From the cell containing the given text, extract its center point as (X, Y) coordinate. 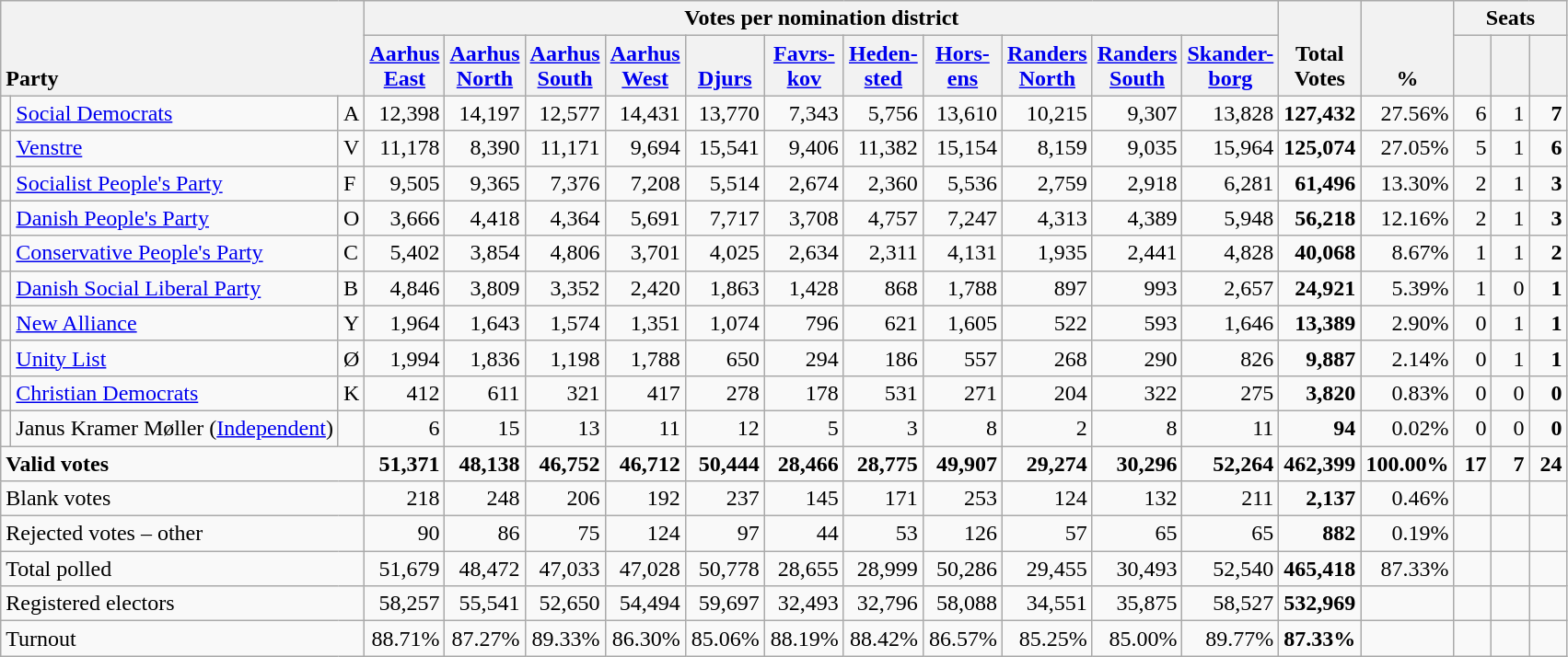
4,025 (725, 253)
30,493 (1137, 569)
522 (1047, 323)
4,131 (962, 253)
90 (405, 534)
Venstre (175, 148)
85.06% (725, 639)
50,778 (725, 569)
1,198 (565, 358)
Danish People's Party (175, 218)
145 (804, 499)
13,828 (1230, 113)
178 (804, 393)
56,218 (1320, 218)
290 (1137, 358)
24,921 (1320, 288)
10,215 (1047, 113)
9,035 (1137, 148)
11,178 (405, 148)
Rejected votes – other (182, 534)
53 (883, 534)
Registered electors (182, 604)
32,796 (883, 604)
15,541 (725, 148)
46,752 (565, 463)
% (1407, 48)
897 (1047, 288)
125,074 (1320, 148)
C (351, 253)
Favrs- kov (804, 66)
621 (883, 323)
12.16% (1407, 218)
11,171 (565, 148)
47,033 (565, 569)
132 (1137, 499)
88.42% (883, 639)
7,208 (645, 183)
5,948 (1230, 218)
826 (1230, 358)
9,505 (405, 183)
2.90% (1407, 323)
58,527 (1230, 604)
K (351, 393)
57 (1047, 534)
4,846 (405, 288)
Aarhus South (565, 66)
Heden- sted (883, 66)
75 (565, 534)
O (351, 218)
12,398 (405, 113)
9,694 (645, 148)
30,296 (1137, 463)
28,655 (804, 569)
28,466 (804, 463)
127,432 (1320, 113)
322 (1137, 393)
17 (1473, 463)
5,402 (405, 253)
1,646 (1230, 323)
1,935 (1047, 253)
28,775 (883, 463)
27.56% (1407, 113)
13,770 (725, 113)
Hors- ens (962, 66)
126 (962, 534)
4,313 (1047, 218)
B (351, 288)
253 (962, 499)
268 (1047, 358)
48,138 (484, 463)
417 (645, 393)
86.30% (645, 639)
85.25% (1047, 639)
Seats (1510, 18)
Party (182, 48)
50,286 (962, 569)
321 (565, 393)
44 (804, 534)
Social Democrats (175, 113)
Votes per nomination district (821, 18)
87.27% (484, 639)
2,360 (883, 183)
Aarhus East (405, 66)
59,697 (725, 604)
86.57% (962, 639)
29,455 (1047, 569)
2,634 (804, 253)
13,610 (962, 113)
14,197 (484, 113)
50,444 (725, 463)
52,540 (1230, 569)
4,828 (1230, 253)
15 (484, 428)
271 (962, 393)
650 (725, 358)
465,418 (1320, 569)
Unity List (175, 358)
89.77% (1230, 639)
1,574 (565, 323)
85.00% (1137, 639)
206 (565, 499)
7,343 (804, 113)
171 (883, 499)
796 (804, 323)
237 (725, 499)
32,493 (804, 604)
New Alliance (175, 323)
462,399 (1320, 463)
2,441 (1137, 253)
593 (1137, 323)
54,494 (645, 604)
Djurs (725, 66)
1,074 (725, 323)
Randers North (1047, 66)
3,820 (1320, 393)
531 (883, 393)
5.39% (1407, 288)
1,836 (484, 358)
2.14% (1407, 358)
4,389 (1137, 218)
2,657 (1230, 288)
8,390 (484, 148)
48,472 (484, 569)
Y (351, 323)
27.05% (1407, 148)
11,382 (883, 148)
0.19% (1407, 534)
88.71% (405, 639)
51,679 (405, 569)
12 (725, 428)
993 (1137, 288)
55,541 (484, 604)
1,428 (804, 288)
24 (1549, 463)
2,137 (1320, 499)
86 (484, 534)
0.46% (1407, 499)
35,875 (1137, 604)
412 (405, 393)
3,352 (565, 288)
Danish Social Liberal Party (175, 288)
248 (484, 499)
29,274 (1047, 463)
47,028 (645, 569)
V (351, 148)
2,918 (1137, 183)
0.02% (1407, 428)
4,757 (883, 218)
4,364 (565, 218)
61,496 (1320, 183)
13,389 (1320, 323)
1,863 (725, 288)
58,088 (962, 604)
1,351 (645, 323)
211 (1230, 499)
Turnout (182, 639)
1,643 (484, 323)
58,257 (405, 604)
52,650 (565, 604)
12,577 (565, 113)
1,994 (405, 358)
Aarhus West (645, 66)
14,431 (645, 113)
9,887 (1320, 358)
5,514 (725, 183)
868 (883, 288)
4,806 (565, 253)
5,536 (962, 183)
5,691 (645, 218)
532,969 (1320, 604)
2,674 (804, 183)
275 (1230, 393)
557 (962, 358)
8,159 (1047, 148)
Randers South (1137, 66)
2,420 (645, 288)
40,068 (1320, 253)
1,964 (405, 323)
0.83% (1407, 393)
Total polled (182, 569)
15,964 (1230, 148)
192 (645, 499)
6,281 (1230, 183)
9,307 (1137, 113)
Blank votes (182, 499)
611 (484, 393)
F (351, 183)
34,551 (1047, 604)
7,717 (725, 218)
218 (405, 499)
3,809 (484, 288)
204 (1047, 393)
15,154 (962, 148)
89.33% (565, 639)
2,311 (883, 253)
51,371 (405, 463)
186 (883, 358)
Socialist People's Party (175, 183)
52,264 (1230, 463)
294 (804, 358)
28,999 (883, 569)
7,247 (962, 218)
Skander- borg (1230, 66)
Total Votes (1320, 48)
5,756 (883, 113)
A (351, 113)
3,708 (804, 218)
3,701 (645, 253)
Janus Kramer Møller (Independent) (175, 428)
Christian Democrats (175, 393)
49,907 (962, 463)
882 (1320, 534)
97 (725, 534)
Valid votes (182, 463)
4,418 (484, 218)
7,376 (565, 183)
9,365 (484, 183)
8.67% (1407, 253)
278 (725, 393)
13.30% (1407, 183)
88.19% (804, 639)
13 (565, 428)
46,712 (645, 463)
9,406 (804, 148)
100.00% (1407, 463)
3,666 (405, 218)
2,759 (1047, 183)
Ø (351, 358)
Aarhus North (484, 66)
Conservative People's Party (175, 253)
94 (1320, 428)
3,854 (484, 253)
1,605 (962, 323)
